Search for the cell housing the specified text and yield its (x, y) center coordinate. 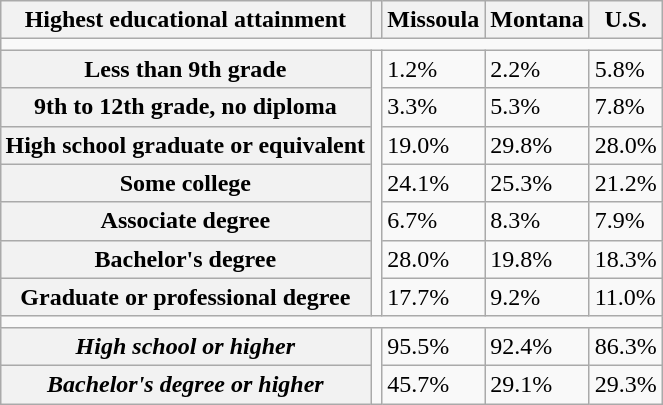
6.7% (434, 221)
Highest educational attainment (186, 20)
18.3% (626, 259)
5.8% (626, 69)
High school graduate or equivalent (186, 145)
1.2% (434, 69)
11.0% (626, 297)
8.3% (537, 221)
95.5% (434, 346)
Graduate or professional degree (186, 297)
Bachelor's degree or higher (186, 384)
Associate degree (186, 221)
19.0% (434, 145)
29.8% (537, 145)
U.S. (626, 20)
Less than 9th grade (186, 69)
7.9% (626, 221)
21.2% (626, 183)
9.2% (537, 297)
Montana (537, 20)
9th to 12th grade, no diploma (186, 107)
Missoula (434, 20)
86.3% (626, 346)
29.3% (626, 384)
Bachelor's degree (186, 259)
25.3% (537, 183)
Some college (186, 183)
92.4% (537, 346)
5.3% (537, 107)
45.7% (434, 384)
24.1% (434, 183)
2.2% (537, 69)
3.3% (434, 107)
7.8% (626, 107)
19.8% (537, 259)
High school or higher (186, 346)
29.1% (537, 384)
17.7% (434, 297)
